Extract the (x, y) coordinate from the center of the cell holding the provided text.  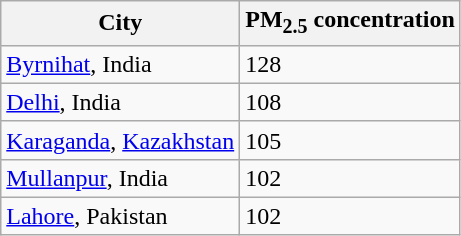
Karaganda, Kazakhstan (120, 140)
128 (350, 64)
105 (350, 140)
Delhi, India (120, 102)
Mullanpur, India (120, 178)
Lahore, Pakistan (120, 216)
City (120, 23)
PM2.5 concentration (350, 23)
108 (350, 102)
Byrnihat, India (120, 64)
